Return [x, y] of the center of cell containing provided text 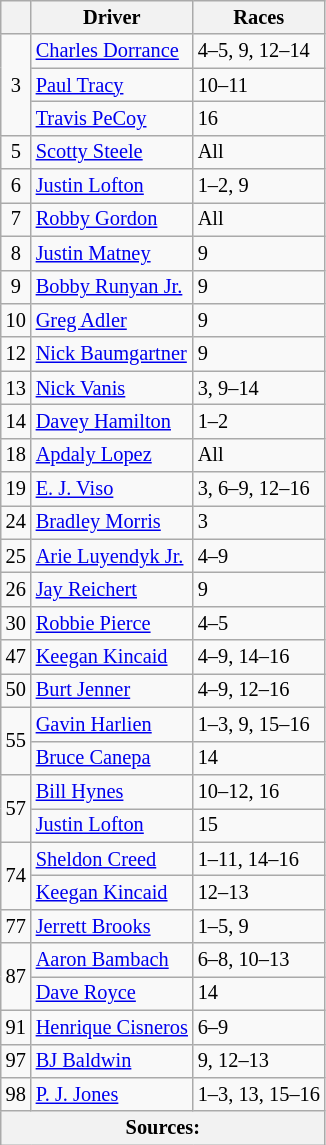
Davey Hamilton [112, 421]
Jerrett Brooks [112, 926]
E. J. Viso [112, 489]
4–9 [259, 556]
10–12, 16 [259, 791]
Bill Hynes [112, 791]
57 [16, 808]
18 [16, 455]
3, 6–9, 12–16 [259, 489]
Nick Vanis [112, 388]
Bradley Morris [112, 522]
3, 9–14 [259, 388]
12 [16, 354]
Paul Tracy [112, 85]
1–3, 13, 15–16 [259, 1094]
10–11 [259, 85]
19 [16, 489]
6 [16, 186]
Robbie Pierce [112, 623]
Sources: [163, 1128]
Gavin Harlien [112, 724]
25 [16, 556]
Apdaly Lopez [112, 455]
15 [259, 825]
4–5 [259, 623]
Travis PeCoy [112, 118]
Bruce Canepa [112, 758]
9, 12–13 [259, 1061]
97 [16, 1061]
Nick Baumgartner [112, 354]
1–2 [259, 421]
87 [16, 976]
4–5, 9, 12–14 [259, 51]
Driver [112, 17]
P. J. Jones [112, 1094]
98 [16, 1094]
10 [16, 320]
1–5, 9 [259, 926]
Dave Royce [112, 993]
Jay Reichert [112, 589]
Arie Luyendyk Jr. [112, 556]
BJ Baldwin [112, 1061]
Charles Dorrance [112, 51]
Scotty Steele [112, 152]
77 [16, 926]
6–8, 10–13 [259, 960]
91 [16, 1027]
Races [259, 17]
7 [16, 219]
Robby Gordon [112, 219]
16 [259, 118]
Greg Adler [112, 320]
1–11, 14–16 [259, 859]
24 [16, 522]
Aaron Bambach [112, 960]
1–2, 9 [259, 186]
4–9, 14–16 [259, 657]
1–3, 9, 15–16 [259, 724]
Henrique Cisneros [112, 1027]
Sheldon Creed [112, 859]
47 [16, 657]
50 [16, 690]
26 [16, 589]
30 [16, 623]
6–9 [259, 1027]
Justin Matney [112, 253]
12–13 [259, 892]
Burt Jenner [112, 690]
5 [16, 152]
4–9, 12–16 [259, 690]
8 [16, 253]
Bobby Runyan Jr. [112, 287]
74 [16, 876]
55 [16, 740]
13 [16, 388]
